Provide the [x, y] coordinate of the cell's center where the given text is located.  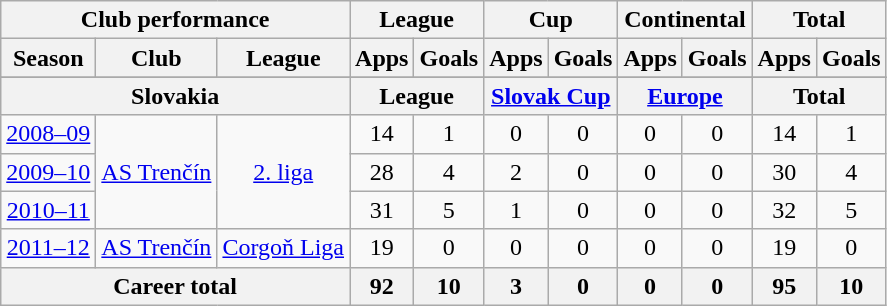
2. liga [284, 172]
32 [784, 210]
Europe [685, 96]
Corgoň Liga [284, 248]
28 [382, 172]
Slovakia [176, 96]
2009–10 [48, 172]
2008–09 [48, 134]
30 [784, 172]
92 [382, 286]
Club performance [176, 20]
31 [382, 210]
Season [48, 58]
Continental [685, 20]
Slovak Cup [551, 96]
95 [784, 286]
Career total [176, 286]
2 [516, 172]
2011–12 [48, 248]
Cup [551, 20]
2010–11 [48, 210]
Club [156, 58]
3 [516, 286]
